Pinpoint the cell where the given text exists, returning its (x, y) midpoint coordinate. 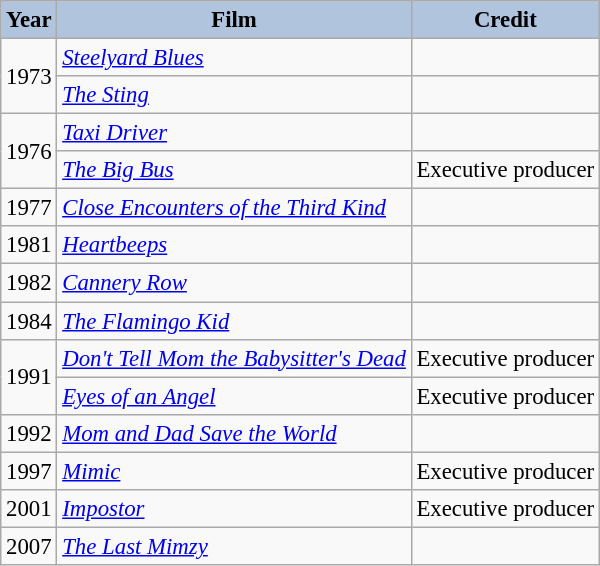
1997 (29, 471)
1981 (29, 245)
Steelyard Blues (234, 58)
Credit (505, 20)
The Sting (234, 95)
2007 (29, 546)
1973 (29, 76)
Cannery Row (234, 283)
2001 (29, 509)
Heartbeeps (234, 245)
Taxi Driver (234, 133)
1992 (29, 433)
1977 (29, 208)
1976 (29, 152)
Close Encounters of the Third Kind (234, 208)
1982 (29, 283)
Mom and Dad Save the World (234, 433)
Don't Tell Mom the Babysitter's Dead (234, 358)
1991 (29, 376)
The Last Mimzy (234, 546)
The Flamingo Kid (234, 321)
Eyes of an Angel (234, 396)
Mimic (234, 471)
The Big Bus (234, 170)
Impostor (234, 509)
1984 (29, 321)
Film (234, 20)
Year (29, 20)
